Identify which cell holds the provided text, then report its (x, y) central coordinate. 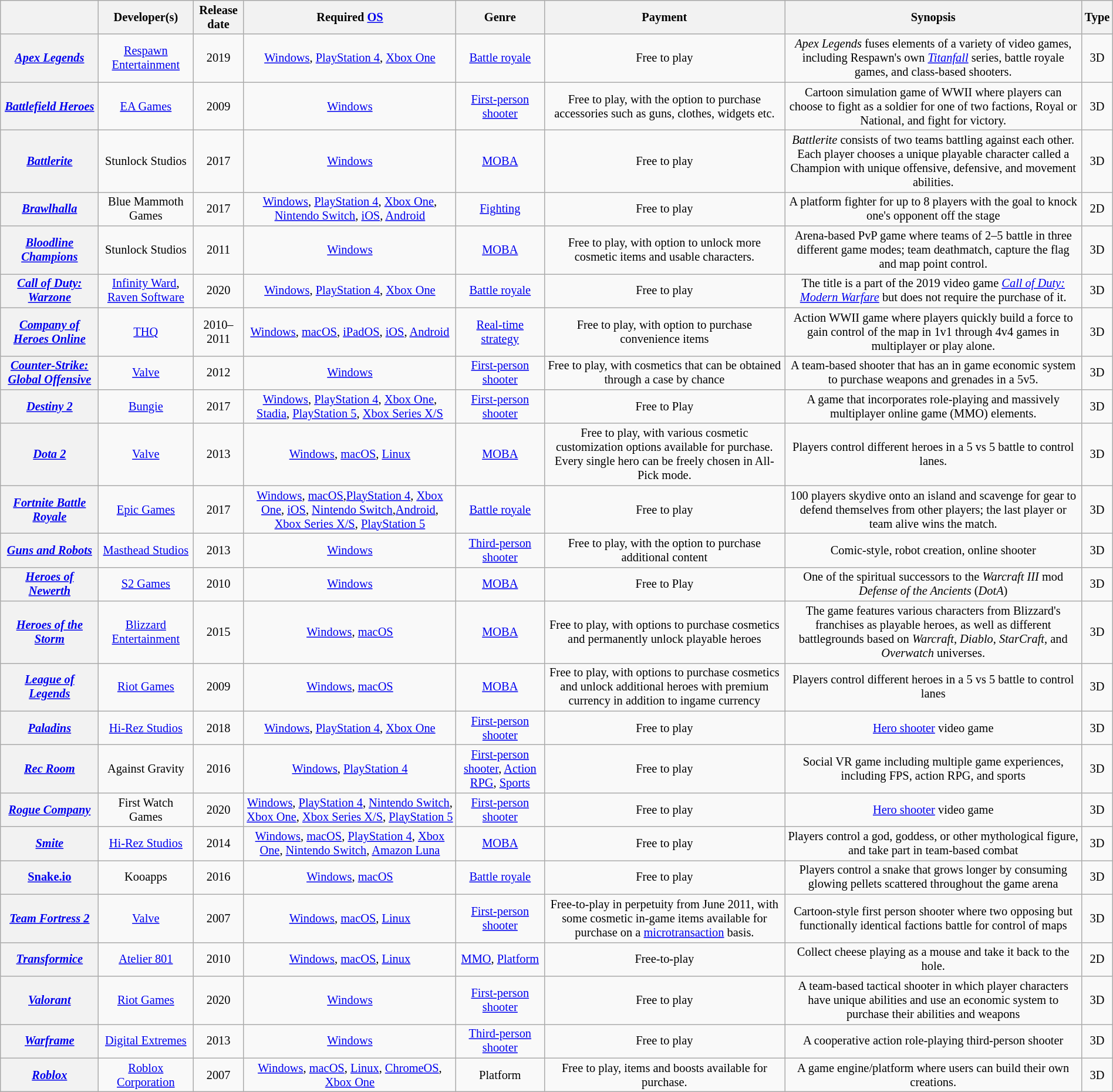
2012 (218, 373)
2019 (218, 58)
Windows, macOS,PlayStation 4, Xbox One, iOS, Nintendo Switch,Android, Xbox Series X/S, PlayStation 5 (350, 510)
Windows, PlayStation 4, Xbox One, Nintendo Switch, iOS, Android (350, 209)
Required OS (350, 17)
Bloodline Champions (49, 250)
Destiny 2 (49, 406)
The title is a part of the 2019 video game Call of Duty: Modern Warfare but does not require the purchase of it. (933, 291)
Company of Heroes Online (49, 332)
Rec Room (49, 769)
Comic-style, robot creation, online shooter (933, 550)
Fighting (500, 209)
A team-based tactical shooter in which player characters have unique abilities and use an economic system to purchase their abilities and weapons (933, 1000)
S2 Games (146, 584)
One of the spiritual successors to the Warcraft III mod Defense of the Ancients (DotA) (933, 584)
2014 (218, 844)
Arena-based PvP game where teams of 2–5 battle in three different game modes; team deathmatch, capture the flag and map point control. (933, 250)
Rogue Company (49, 810)
Players control different heroes in a 5 vs 5 battle to control lanes (933, 687)
2010–2011 (218, 332)
Players control a snake that grows longer by consuming glowing pellets scattered throughout the game arena (933, 877)
Masthead Studios (146, 550)
Windows, macOS, Linux, ChromeOS, Xbox One (350, 1075)
League of Legends (49, 687)
MMO, Platform (500, 959)
Free-to-play (665, 959)
Windows, macOS, iPadOS, iOS, Android (350, 332)
Infinity Ward, Raven Software (146, 291)
Heroes of Newerth (49, 584)
Platform (500, 1075)
Roblox Corporation (146, 1075)
Fortnite Battle Royale (49, 510)
Players control different heroes in a 5 vs 5 battle to control lanes. (933, 454)
Digital Extremes (146, 1041)
Warframe (49, 1041)
Respawn Entertainment (146, 58)
Free-to-play in perpetuity from June 2011, with some cosmetic in-game items available for purchase on a microtransaction basis. (665, 918)
Windows, PlayStation 4, Nintendo Switch, Xbox One, Xbox Series X/S, PlayStation 5 (350, 810)
Free to play, items and boosts available for purchase. (665, 1075)
Epic Games (146, 510)
Bungie (146, 406)
Collect cheese playing as a mouse and take it back to the hole. (933, 959)
A cooperative action role-playing third-person shooter (933, 1041)
Dota 2 (49, 454)
Free to play, with cosmetics that can be obtained through a case by chance (665, 373)
Release date (218, 17)
Guns and Robots (49, 550)
A game that incorporates role-playing and massively multiplayer online game (MMO) elements. (933, 406)
Transformice (49, 959)
Battlefield Heroes (49, 106)
Free to play, with the option to purchase accessories such as guns, clothes, widgets etc. (665, 106)
Free to play, with option to purchase convenience items (665, 332)
Free to play, with the option to purchase additional content (665, 550)
Free to play, with option to unlock more cosmetic items and usable characters. (665, 250)
Counter-Strike: Global Offensive (49, 373)
Brawlhalla (49, 209)
THQ (146, 332)
A game engine/platform where users can build their own creations. (933, 1075)
Synopsis (933, 17)
EA Games (146, 106)
Windows, PlayStation 4, Xbox One, Stadia, PlayStation 5, Xbox Series X/S (350, 406)
Social VR game including multiple game experiences, including FPS, action RPG, and sports (933, 769)
Paladins (49, 728)
Call of Duty: Warzone (49, 291)
Genre (500, 17)
Free to play, with options to purchase cosmetics and permanently unlock playable heroes (665, 632)
Apex Legends fuses elements of a variety of video games, including Respawn's own Titanfall series, battle royale games, and class-based shooters. (933, 58)
Kooapps (146, 877)
2015 (218, 632)
Valorant (49, 1000)
Battlerite (49, 161)
100 players skydive onto an island and scavenge for gear to defend themselves from other players; the last player or team alive wins the match. (933, 510)
Heroes of the Storm (49, 632)
A platform fighter for up to 8 players with the goal to knock one's opponent off the stage (933, 209)
Apex Legends (49, 58)
Atelier 801 (146, 959)
Real-time strategy (500, 332)
Players control a god, goddess, or other mythological figure, and take part in team-based combat (933, 844)
2011 (218, 250)
Free to play, with various cosmetic customization options available for purchase. Every single hero can be freely chosen in All-Pick mode. (665, 454)
Action WWII game where players quickly build a force to gain control of the map in 1v1 through 4v4 games in multiplayer or play alone. (933, 332)
Smite (49, 844)
Cartoon-style first person shooter where two opposing but functionally identical factions battle for control of maps (933, 918)
Cartoon simulation game of WWII where players can choose to fight as a soldier for one of two factions, Royal or National, and fight for victory. (933, 106)
Snake.io (49, 877)
First Watch Games (146, 810)
Developer(s) (146, 17)
Type (1097, 17)
Blue Mammoth Games (146, 209)
Against Gravity (146, 769)
2018 (218, 728)
Windows, PlayStation 4 (350, 769)
Payment (665, 17)
Blizzard Entertainment (146, 632)
A team-based shooter that has an in game economic system to purchase weapons and grenades in a 5v5. (933, 373)
Windows, macOS, PlayStation 4, Xbox One, Nintendo Switch, Amazon Luna (350, 844)
Free to play, with options to purchase cosmetics and unlock additional heroes with premium currency in addition to ingame currency (665, 687)
Roblox (49, 1075)
First-person shooter, Action RPG, Sports (500, 769)
Team Fortress 2 (49, 918)
